Locate the cell with the specified text and output its [X, Y] center coordinate. 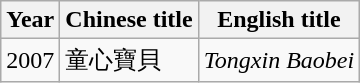
Chinese title [129, 20]
Year [30, 20]
2007 [30, 60]
English title [279, 20]
童心寶貝 [129, 60]
Tongxin Baobei [279, 60]
